Locate the cell with the specified text and output its (x, y) center coordinate. 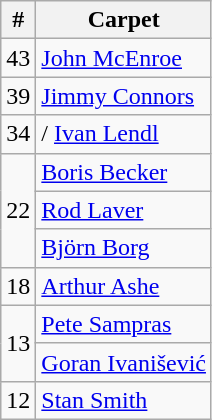
/ Ivan Lendl (124, 134)
Arthur Ashe (124, 286)
39 (18, 96)
Pete Sampras (124, 324)
Goran Ivanišević (124, 362)
Björn Borg (124, 248)
Stan Smith (124, 400)
Rod Laver (124, 210)
34 (18, 134)
12 (18, 400)
John McEnroe (124, 58)
13 (18, 343)
Boris Becker (124, 172)
Jimmy Connors (124, 96)
22 (18, 210)
43 (18, 58)
18 (18, 286)
Carpet (124, 20)
# (18, 20)
